Search for the cell housing the specified text and yield its [X, Y] center coordinate. 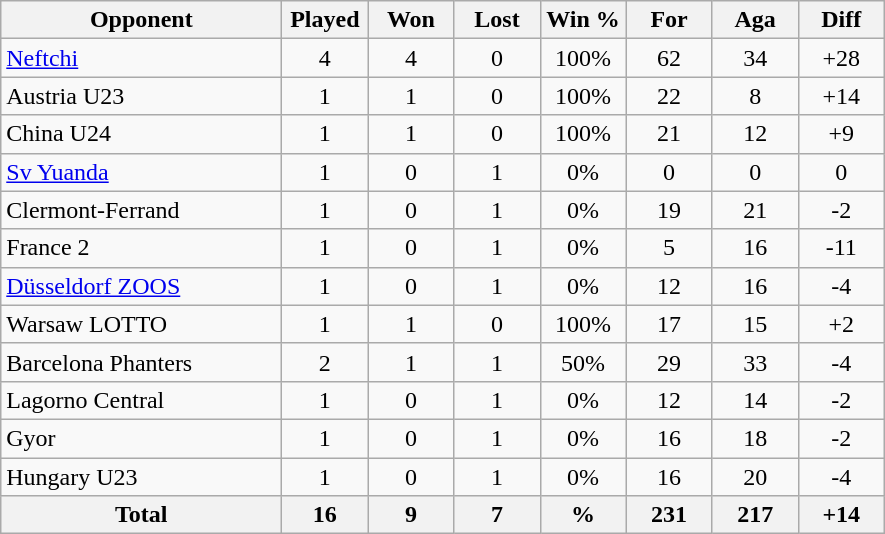
29 [669, 362]
Win % [583, 20]
Opponent [142, 20]
50% [583, 362]
Won [411, 20]
17 [669, 324]
14 [755, 400]
Düsseldorf ZOOS [142, 286]
2 [325, 362]
Neftchi [142, 58]
18 [755, 438]
Clermont-Ferrand [142, 210]
Austria U23 [142, 96]
62 [669, 58]
Total [142, 515]
8 [755, 96]
19 [669, 210]
Played [325, 20]
-11 [841, 248]
Lost [497, 20]
+2 [841, 324]
Aga [755, 20]
Lagorno Central [142, 400]
For [669, 20]
Barcelona Phanters [142, 362]
9 [411, 515]
% [583, 515]
34 [755, 58]
217 [755, 515]
Warsaw LOTTO [142, 324]
France 2 [142, 248]
+28 [841, 58]
20 [755, 477]
Sv Yuanda [142, 172]
15 [755, 324]
+9 [841, 134]
231 [669, 515]
China U24 [142, 134]
Diff [841, 20]
22 [669, 96]
33 [755, 362]
Hungary U23 [142, 477]
Gyor [142, 438]
5 [669, 248]
7 [497, 515]
